Pinpoint the cell where the given text exists, returning its (X, Y) midpoint coordinate. 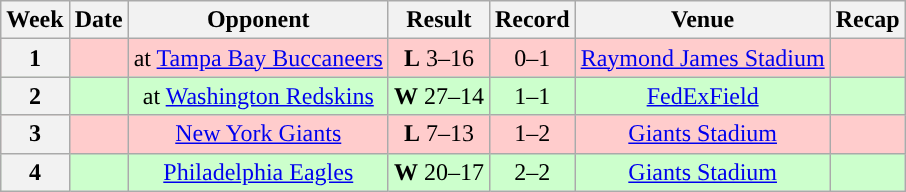
2–2 (532, 172)
Recap (868, 20)
Philadelphia Eagles (258, 172)
3 (35, 134)
1 (35, 58)
Record (532, 20)
at Washington Redskins (258, 96)
4 (35, 172)
W 27–14 (438, 96)
Venue (702, 20)
0–1 (532, 58)
W 20–17 (438, 172)
Date (98, 20)
New York Giants (258, 134)
1–1 (532, 96)
at Tampa Bay Buccaneers (258, 58)
L 7–13 (438, 134)
2 (35, 96)
Result (438, 20)
Raymond James Stadium (702, 58)
L 3–16 (438, 58)
Opponent (258, 20)
FedExField (702, 96)
Week (35, 20)
1–2 (532, 134)
